Determine the [X, Y] coordinate at the center of the cell enclosing the given text.  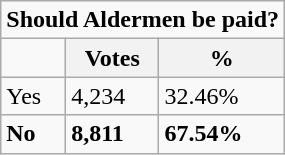
32.46% [222, 96]
8,811 [112, 134]
Yes [34, 96]
67.54% [222, 134]
4,234 [112, 96]
Should Aldermen be paid? [143, 20]
No [34, 134]
Votes [112, 58]
% [222, 58]
